Capture the cell that displays the provided text and extract its (x, y) central coordinate. 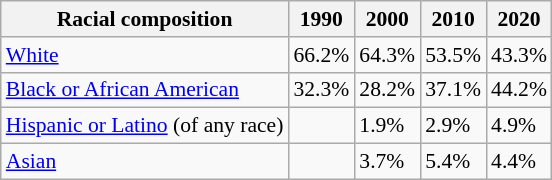
66.2% (321, 55)
2.9% (453, 126)
43.3% (519, 55)
2000 (387, 19)
Asian (145, 162)
2020 (519, 19)
28.2% (387, 90)
3.7% (387, 162)
1990 (321, 19)
4.9% (519, 126)
Black or African American (145, 90)
37.1% (453, 90)
32.3% (321, 90)
53.5% (453, 55)
Hispanic or Latino (of any race) (145, 126)
5.4% (453, 162)
1.9% (387, 126)
Racial composition (145, 19)
44.2% (519, 90)
4.4% (519, 162)
2010 (453, 19)
64.3% (387, 55)
White (145, 55)
